Provide the [x, y] coordinate of the cell's center where the given text is located.  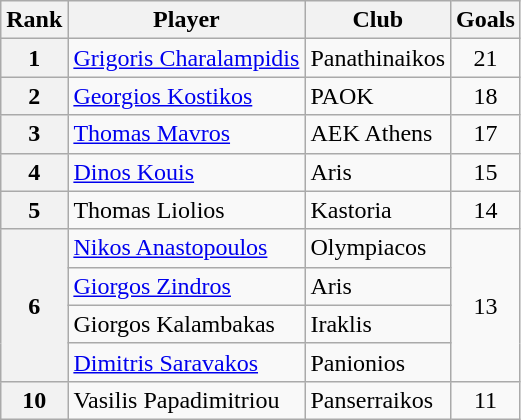
PAOK [378, 96]
5 [34, 210]
Thomas Liolios [186, 210]
Goals [486, 20]
Georgios Kostikos [186, 96]
3 [34, 134]
6 [34, 305]
Rank [34, 20]
Giorgos Zindros [186, 286]
Panserraikos [378, 400]
2 [34, 96]
Kastoria [378, 210]
15 [486, 172]
11 [486, 400]
18 [486, 96]
1 [34, 58]
21 [486, 58]
Dinos Kouis [186, 172]
17 [486, 134]
13 [486, 305]
Grigoris Charalampidis [186, 58]
Vasilis Papadimitriou [186, 400]
Nikos Anastopoulos [186, 248]
Giorgos Kalambakas [186, 324]
Panathinaikos [378, 58]
14 [486, 210]
Dimitris Saravakos [186, 362]
Player [186, 20]
Olympiacos [378, 248]
Iraklis [378, 324]
Panionios [378, 362]
Thomas Mavros [186, 134]
10 [34, 400]
4 [34, 172]
AEK Athens [378, 134]
Club [378, 20]
